Scan for the cell matching the given text and deliver its (X, Y) coordinate at center. 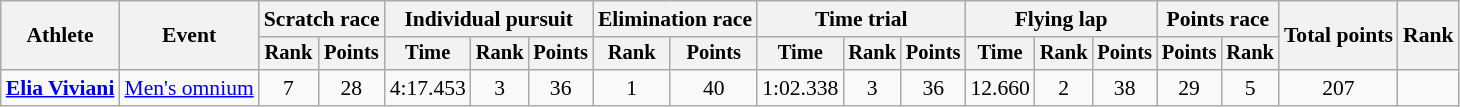
Elia Viviani (60, 88)
Elimination race (675, 19)
Flying lap (1060, 19)
Event (188, 36)
1 (632, 88)
207 (1338, 88)
28 (351, 88)
2 (1064, 88)
1:02.338 (800, 88)
Athlete (60, 36)
Points race (1218, 19)
Time trial (861, 19)
40 (714, 88)
12.660 (1000, 88)
Individual pursuit (489, 19)
Total points (1338, 36)
29 (1189, 88)
5 (1250, 88)
Scratch race (322, 19)
Men's omnium (188, 88)
38 (1124, 88)
4:17.453 (428, 88)
7 (288, 88)
